Detect which cell encompasses the target text, then output its [x, y] center coordinate. 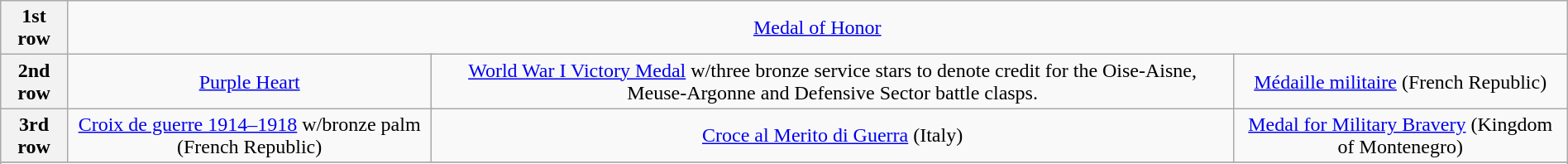
1st row [35, 28]
2nd row [35, 81]
World War I Victory Medal w/three bronze service stars to denote credit for the Oise-Aisne, Meuse-Argonne and Defensive Sector battle clasps. [832, 81]
3rd row [35, 136]
Medal for Military Bravery (Kingdom of Montenegro) [1400, 136]
Croce al Merito di Guerra (Italy) [832, 136]
Médaille militaire (French Republic) [1400, 81]
Croix de guerre 1914–1918 w/bronze palm (French Republic) [250, 136]
Medal of Honor [817, 28]
Purple Heart [250, 81]
